From the cell containing the given text, extract its center point as [X, Y] coordinate. 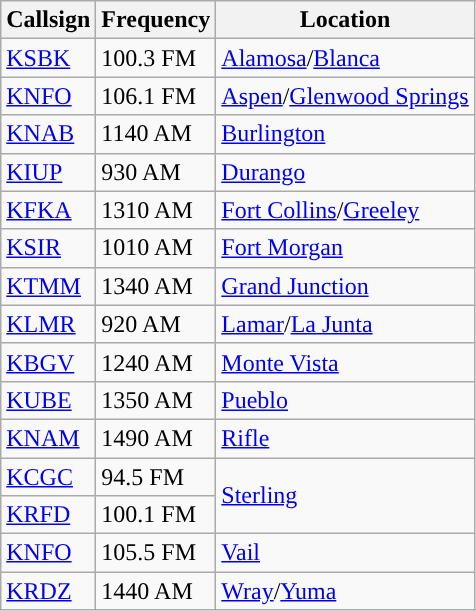
Frequency [156, 20]
KSBK [48, 58]
Pueblo [345, 400]
Fort Morgan [345, 248]
KIUP [48, 172]
1350 AM [156, 400]
100.3 FM [156, 58]
1140 AM [156, 134]
930 AM [156, 172]
KNAM [48, 438]
100.1 FM [156, 515]
Fort Collins/Greeley [345, 210]
94.5 FM [156, 477]
KNAB [48, 134]
KFKA [48, 210]
KCGC [48, 477]
Monte Vista [345, 362]
Vail [345, 553]
106.1 FM [156, 96]
Rifle [345, 438]
Wray/Yuma [345, 591]
KBGV [48, 362]
Durango [345, 172]
1490 AM [156, 438]
KTMM [48, 286]
1440 AM [156, 591]
1310 AM [156, 210]
1340 AM [156, 286]
Sterling [345, 496]
105.5 FM [156, 553]
KRFD [48, 515]
KUBE [48, 400]
1010 AM [156, 248]
Alamosa/Blanca [345, 58]
KSIR [48, 248]
Location [345, 20]
Burlington [345, 134]
Callsign [48, 20]
KLMR [48, 324]
Lamar/La Junta [345, 324]
Grand Junction [345, 286]
1240 AM [156, 362]
920 AM [156, 324]
Aspen/Glenwood Springs [345, 96]
KRDZ [48, 591]
